From the cell containing the given text, extract its center point as [x, y] coordinate. 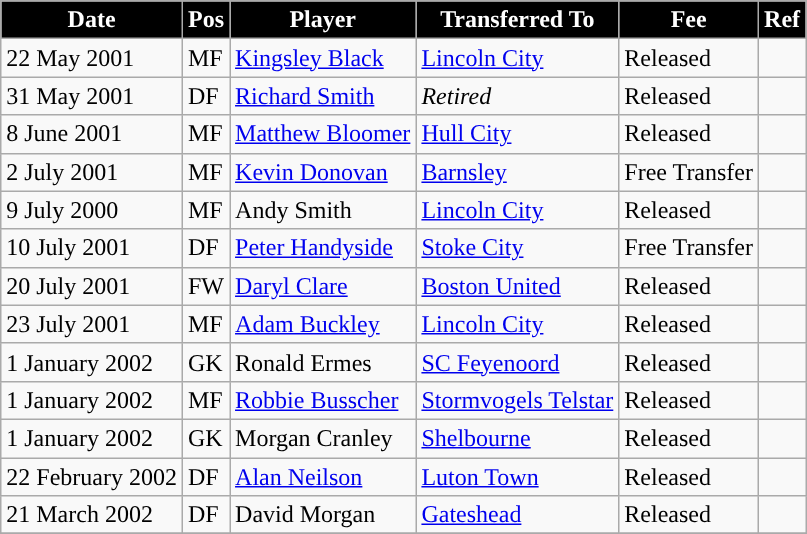
9 July 2000 [92, 210]
Retired [518, 96]
Ronald Ermes [323, 362]
Boston United [518, 286]
Daryl Clare [323, 286]
Pos [206, 20]
2 July 2001 [92, 172]
20 July 2001 [92, 286]
Richard Smith [323, 96]
Shelbourne [518, 438]
Gateshead [518, 515]
22 February 2002 [92, 477]
Transferred To [518, 20]
8 June 2001 [92, 134]
Player [323, 20]
David Morgan [323, 515]
Stormvogels Telstar [518, 400]
Morgan Cranley [323, 438]
23 July 2001 [92, 324]
Adam Buckley [323, 324]
22 May 2001 [92, 58]
FW [206, 286]
Fee [689, 20]
31 May 2001 [92, 96]
Barnsley [518, 172]
10 July 2001 [92, 248]
Date [92, 20]
Hull City [518, 134]
Andy Smith [323, 210]
Stoke City [518, 248]
Ref [782, 20]
Luton Town [518, 477]
Peter Handyside [323, 248]
Matthew Bloomer [323, 134]
Robbie Busscher [323, 400]
21 March 2002 [92, 515]
Kevin Donovan [323, 172]
Alan Neilson [323, 477]
SC Feyenoord [518, 362]
Kingsley Black [323, 58]
